Capture the cell that displays the provided text and extract its (x, y) central coordinate. 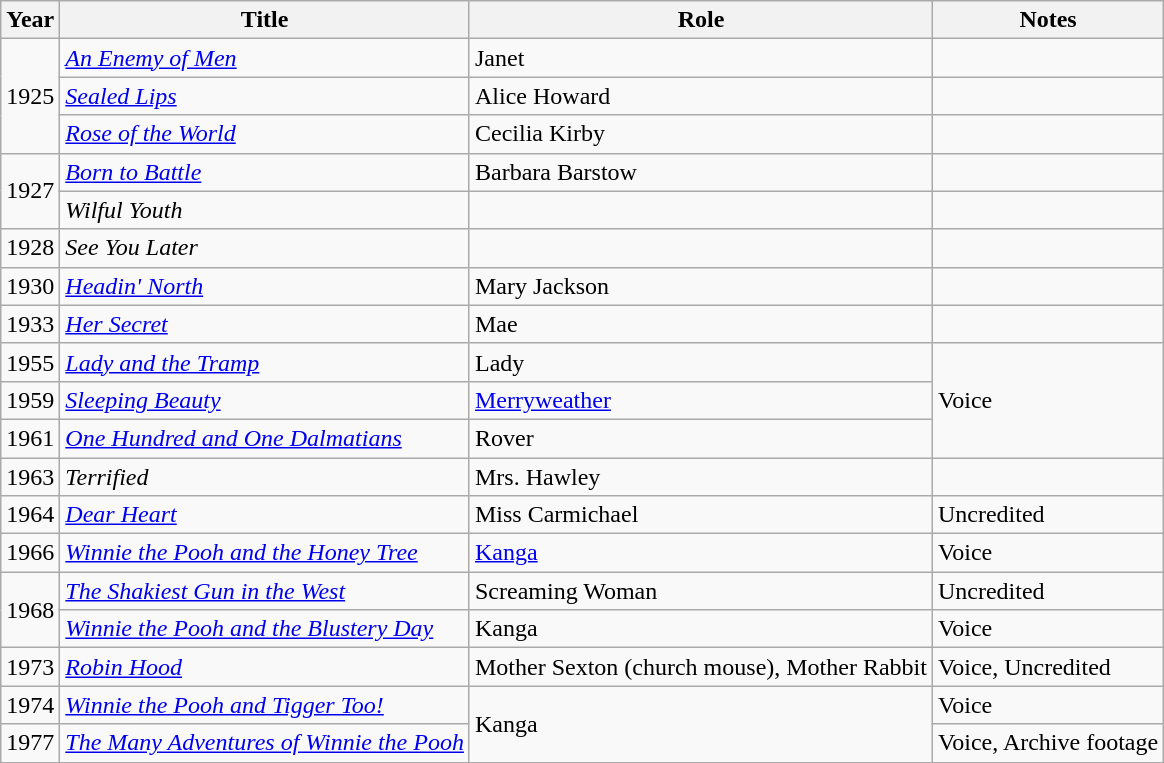
1964 (30, 515)
Wilful Youth (265, 210)
1973 (30, 667)
Rose of the World (265, 134)
Janet (700, 58)
Her Secret (265, 324)
Sealed Lips (265, 96)
1974 (30, 705)
Sleeping Beauty (265, 400)
Voice, Archive footage (1048, 743)
1930 (30, 286)
Merryweather (700, 400)
Winnie the Pooh and the Honey Tree (265, 553)
Terrified (265, 477)
Mrs. Hawley (700, 477)
The Many Adventures of Winnie the Pooh (265, 743)
Robin Hood (265, 667)
Mary Jackson (700, 286)
Lady and the Tramp (265, 362)
Year (30, 20)
Mae (700, 324)
See You Later (265, 248)
Born to Battle (265, 172)
Miss Carmichael (700, 515)
1925 (30, 96)
Alice Howard (700, 96)
Notes (1048, 20)
1963 (30, 477)
1928 (30, 248)
Headin' North (265, 286)
1968 (30, 610)
Role (700, 20)
Rover (700, 438)
1977 (30, 743)
Cecilia Kirby (700, 134)
Winnie the Pooh and Tigger Too! (265, 705)
An Enemy of Men (265, 58)
1959 (30, 400)
Mother Sexton (church mouse), Mother Rabbit (700, 667)
1933 (30, 324)
1927 (30, 191)
1955 (30, 362)
One Hundred and One Dalmatians (265, 438)
Voice, Uncredited (1048, 667)
Winnie the Pooh and the Blustery Day (265, 629)
Screaming Woman (700, 591)
The Shakiest Gun in the West (265, 591)
Dear Heart (265, 515)
1966 (30, 553)
Barbara Barstow (700, 172)
1961 (30, 438)
Title (265, 20)
Lady (700, 362)
